Find where the given text appears and provide that cell's center as [x, y] coordinate. 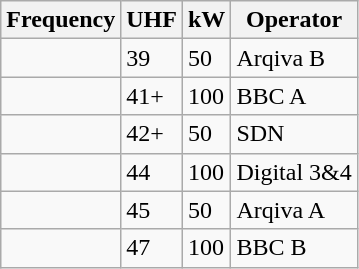
47 [152, 248]
Digital 3&4 [294, 172]
Arqiva B [294, 58]
39 [152, 58]
42+ [152, 134]
45 [152, 210]
Arqiva A [294, 210]
SDN [294, 134]
41+ [152, 96]
BBC B [294, 248]
UHF [152, 20]
44 [152, 172]
Frequency [61, 20]
Operator [294, 20]
kW [206, 20]
BBC A [294, 96]
